From the cell containing the given text, extract its center point as [x, y] coordinate. 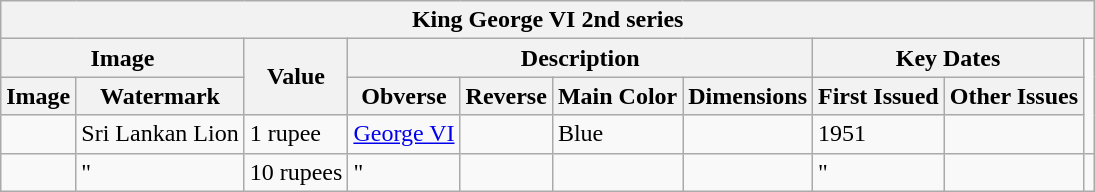
Dimensions [748, 96]
Watermark [160, 96]
Reverse [506, 96]
Obverse [404, 96]
10 rupees [296, 172]
King George VI 2nd series [548, 20]
1 rupee [296, 134]
Value [296, 77]
1951 [879, 134]
Sri Lankan Lion [160, 134]
George VI [404, 134]
Key Dates [948, 58]
Main Color [617, 96]
First Issued [879, 96]
Other Issues [1014, 96]
Description [580, 58]
Blue [617, 134]
